Provide the (X, Y) coordinate of the cell's center where the given text is located.  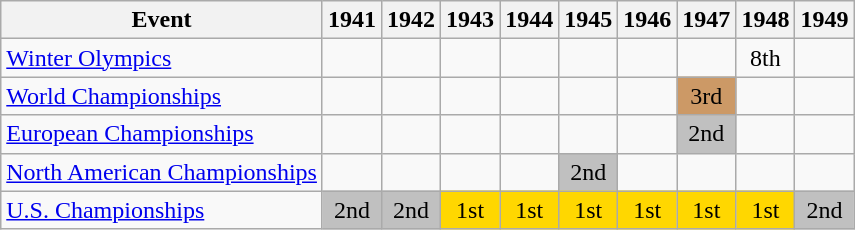
U.S. Championships (162, 210)
8th (766, 58)
1941 (352, 20)
1942 (412, 20)
1946 (648, 20)
Winter Olympics (162, 58)
World Championships (162, 96)
1949 (824, 20)
1947 (706, 20)
North American Championships (162, 172)
1948 (766, 20)
1945 (588, 20)
European Championships (162, 134)
1943 (470, 20)
3rd (706, 96)
Event (162, 20)
1944 (530, 20)
